Capture the cell that displays the provided text and extract its (X, Y) central coordinate. 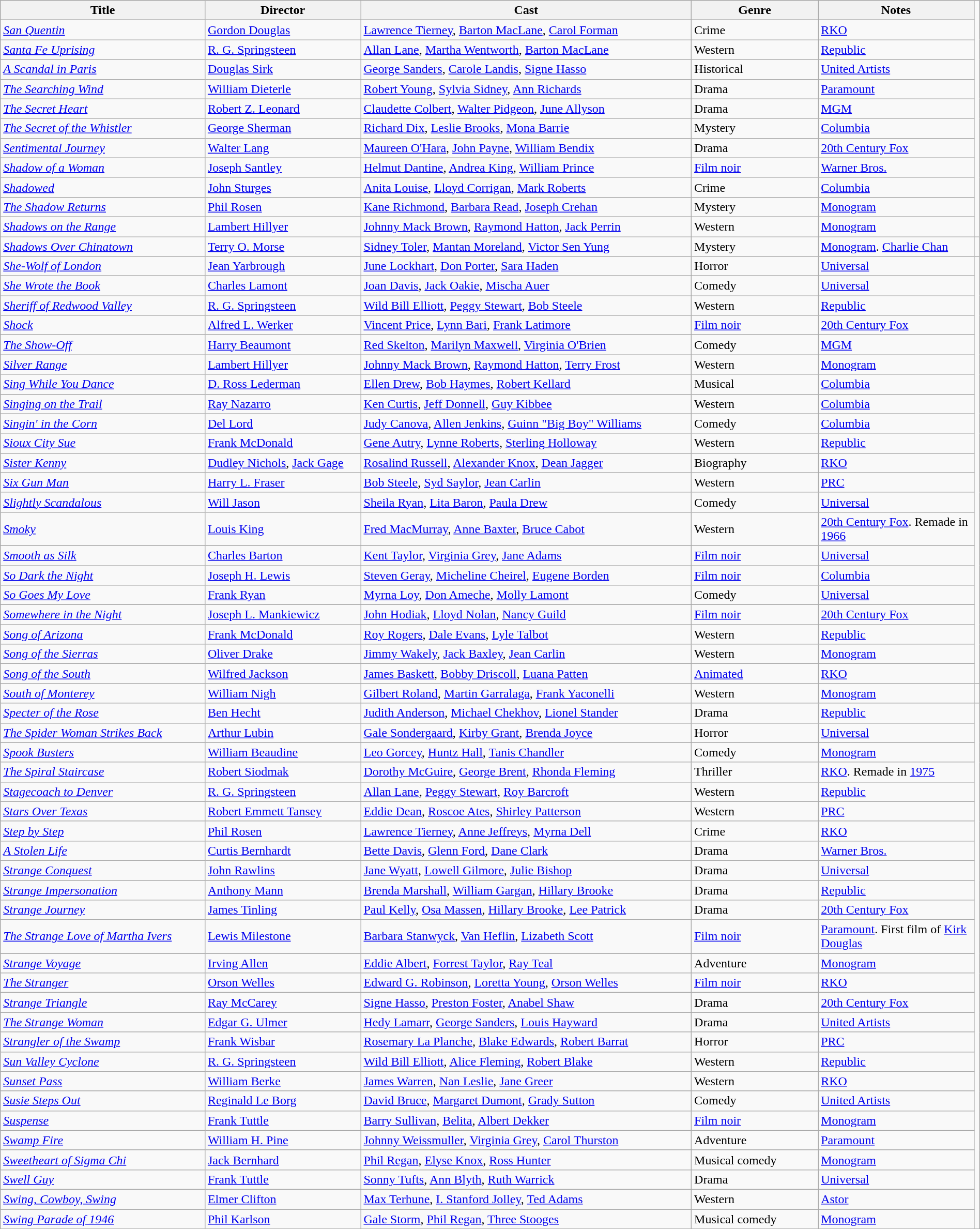
Eddie Dean, Roscoe Ates, Shirley Patterson (526, 811)
Phil Regan, Elyse Knox, Ross Hunter (526, 1160)
She-Wolf of London (103, 266)
Max Terhune, I. Stanford Jolley, Ted Adams (526, 1199)
The Shadow Returns (103, 207)
Ken Curtis, Jeff Donnell, Guy Kibbee (526, 404)
Leo Gorcey, Huntz Hall, Tanis Chandler (526, 752)
Orson Welles (283, 983)
John Sturges (283, 187)
Joseph L. Mankiewicz (283, 615)
Swing Parade of 1946 (103, 1219)
Monogram. Charlie Chan (896, 247)
Sing While You Dance (103, 384)
Eddie Albert, Forrest Taylor, Ray Teal (526, 963)
Rosemary La Planche, Blake Edwards, Robert Barrat (526, 1042)
Song of the South (103, 674)
George Sherman (283, 128)
Strangler of the Swamp (103, 1042)
Johnny Mack Brown, Raymond Hatton, Terry Frost (526, 365)
William H. Pine (283, 1140)
The Secret of the Whistler (103, 128)
Stagecoach to Denver (103, 792)
Sister Kenny (103, 463)
Reginald Le Borg (283, 1101)
Barry Sullivan, Belita, Albert Dekker (526, 1120)
Edward G. Robinson, Loretta Young, Orson Welles (526, 983)
Cast (526, 10)
Paramount. First film of Kirk Douglas (896, 937)
James Warren, Nan Leslie, Jane Greer (526, 1081)
Barbara Stanwyck, Van Heflin, Lizabeth Scott (526, 937)
Sentimental Journey (103, 148)
Harry L. Fraser (283, 482)
Gilbert Roland, Martin Garralaga, Frank Yaconelli (526, 693)
So Goes My Love (103, 595)
Robert Young, Sylvia Sidney, Ann Richards (526, 89)
Robert Z. Leonard (283, 109)
James Baskett, Bobby Driscoll, Luana Patten (526, 674)
Allan Lane, Peggy Stewart, Roy Barcroft (526, 792)
June Lockhart, Don Porter, Sara Haden (526, 266)
Brenda Marshall, William Gargan, Hillary Brooke (526, 890)
Ray McCarey (283, 1003)
Robert Siodmak (283, 772)
Anita Louise, Lloyd Corrigan, Mark Roberts (526, 187)
Frank Ryan (283, 595)
Lewis Milestone (283, 937)
Rosalind Russell, Alexander Knox, Dean Jagger (526, 463)
South of Monterey (103, 693)
Strange Voyage (103, 963)
Singing on the Trail (103, 404)
Robert Emmett Tansey (283, 811)
Astor (896, 1199)
Claudette Colbert, Walter Pidgeon, June Allyson (526, 109)
Louis King (283, 528)
Stars Over Texas (103, 811)
Vincent Price, Lynn Bari, Frank Latimore (526, 325)
The Show-Off (103, 345)
Historical (755, 69)
A Scandal in Paris (103, 69)
Helmut Dantine, Andrea King, William Prince (526, 168)
The Strange Woman (103, 1022)
Judy Canova, Allen Jenkins, Guinn "Big Boy" Williams (526, 423)
Gale Sondergaard, Kirby Grant, Brenda Joyce (526, 733)
Elmer Clifton (283, 1199)
Biography (755, 463)
The Secret Heart (103, 109)
William Nigh (283, 693)
Roy Rogers, Dale Evans, Lyle Talbot (526, 634)
Dudley Nichols, Jack Gage (283, 463)
The Spider Woman Strikes Back (103, 733)
Jimmy Wakely, Jack Baxley, Jean Carlin (526, 654)
Step by Step (103, 831)
Animated (755, 674)
Joseph Santley (283, 168)
Kane Richmond, Barbara Read, Joseph Crehan (526, 207)
John Hodiak, Lloyd Nolan, Nancy Guild (526, 615)
Song of Arizona (103, 634)
Song of the Sierras (103, 654)
Oliver Drake (283, 654)
Ben Hecht (283, 713)
Gordon Douglas (283, 30)
RKO. Remade in 1975 (896, 772)
Specter of the Rose (103, 713)
Signe Hasso, Preston Foster, Anabel Shaw (526, 1003)
Silver Range (103, 365)
Smooth as Silk (103, 555)
Bob Steele, Syd Saylor, Jean Carlin (526, 482)
Wild Bill Elliott, Peggy Stewart, Bob Steele (526, 306)
Jack Bernhard (283, 1160)
Terry O. Morse (283, 247)
Charles Lamont (283, 286)
Sheriff of Redwood Valley (103, 306)
San Quentin (103, 30)
Wild Bill Elliott, Alice Fleming, Robert Blake (526, 1061)
Sweetheart of Sigma Chi (103, 1160)
William Dieterle (283, 89)
Smoky (103, 528)
Swell Guy (103, 1179)
Sioux City Sue (103, 443)
Dorothy McGuire, George Brent, Rhonda Fleming (526, 772)
David Bruce, Margaret Dumont, Grady Sutton (526, 1101)
20th Century Fox. Remade in 1966 (896, 528)
Strange Triangle (103, 1003)
William Berke (283, 1081)
The Searching Wind (103, 89)
The Strange Love of Martha Ivers (103, 937)
Swing, Cowboy, Swing (103, 1199)
A Stolen Life (103, 851)
Sun Valley Cyclone (103, 1061)
Will Jason (283, 502)
Edgar G. Ulmer (283, 1022)
Gene Autry, Lynne Roberts, Sterling Holloway (526, 443)
Johnny Weissmuller, Virginia Grey, Carol Thurston (526, 1140)
Bette Davis, Glenn Ford, Dane Clark (526, 851)
Santa Fe Uprising (103, 50)
Shock (103, 325)
Sheila Ryan, Lita Baron, Paula Drew (526, 502)
Shadow of a Woman (103, 168)
D. Ross Lederman (283, 384)
Spook Busters (103, 752)
Del Lord (283, 423)
She Wrote the Book (103, 286)
Myrna Loy, Don Ameche, Molly Lamont (526, 595)
George Sanders, Carole Landis, Signe Hasso (526, 69)
Jean Yarbrough (283, 266)
Steven Geray, Micheline Cheirel, Eugene Borden (526, 575)
Genre (755, 10)
Irving Allen (283, 963)
Red Skelton, Marilyn Maxwell, Virginia O'Brien (526, 345)
Strange Impersonation (103, 890)
Somewhere in the Night (103, 615)
Notes (896, 10)
Singin' in the Corn (103, 423)
Joseph H. Lewis (283, 575)
Johnny Mack Brown, Raymond Hatton, Jack Perrin (526, 226)
Paul Kelly, Osa Massen, Hillary Brooke, Lee Patrick (526, 910)
Swamp Fire (103, 1140)
Susie Steps Out (103, 1101)
Strange Journey (103, 910)
Director (283, 10)
Anthony Mann (283, 890)
Walter Lang (283, 148)
Shadowed (103, 187)
Alfred L. Werker (283, 325)
William Beaudine (283, 752)
Harry Beaumont (283, 345)
Sonny Tufts, Ann Blyth, Ruth Warrick (526, 1179)
The Stranger (103, 983)
Suspense (103, 1120)
Shadows Over Chinatown (103, 247)
Charles Barton (283, 555)
Sidney Toler, Mantan Moreland, Victor Sen Yung (526, 247)
Lawrence Tierney, Anne Jeffreys, Myrna Dell (526, 831)
Arthur Lubin (283, 733)
Sunset Pass (103, 1081)
The Spiral Staircase (103, 772)
Gale Storm, Phil Regan, Three Stooges (526, 1219)
So Dark the Night (103, 575)
Allan Lane, Martha Wentworth, Barton MacLane (526, 50)
Judith Anderson, Michael Chekhov, Lionel Stander (526, 713)
Slightly Scandalous (103, 502)
Maureen O'Hara, John Payne, William Bendix (526, 148)
Strange Conquest (103, 870)
Title (103, 10)
Richard Dix, Leslie Brooks, Mona Barrie (526, 128)
Curtis Bernhardt (283, 851)
Phil Karlson (283, 1219)
Ray Nazarro (283, 404)
Lawrence Tierney, Barton MacLane, Carol Forman (526, 30)
Shadows on the Range (103, 226)
Frank Wisbar (283, 1042)
John Rawlins (283, 870)
Hedy Lamarr, George Sanders, Louis Hayward (526, 1022)
Douglas Sirk (283, 69)
Six Gun Man (103, 482)
James Tinling (283, 910)
Fred MacMurray, Anne Baxter, Bruce Cabot (526, 528)
Thriller (755, 772)
Ellen Drew, Bob Haymes, Robert Kellard (526, 384)
Jane Wyatt, Lowell Gilmore, Julie Bishop (526, 870)
Wilfred Jackson (283, 674)
Kent Taylor, Virginia Grey, Jane Adams (526, 555)
Joan Davis, Jack Oakie, Mischa Auer (526, 286)
Musical (755, 384)
